Find where the given text appears and provide that cell's center as [x, y] coordinate. 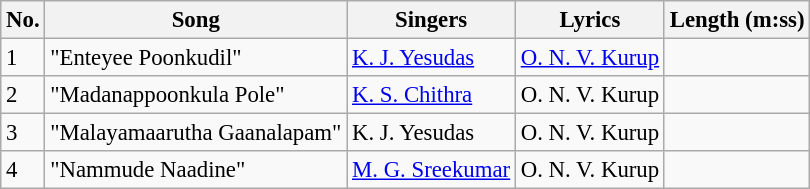
M. G. Sreekumar [432, 170]
Song [196, 20]
3 [23, 133]
"Madanappoonkula Pole" [196, 95]
1 [23, 58]
Lyrics [590, 20]
Singers [432, 20]
K. S. Chithra [432, 95]
2 [23, 95]
"Nammude Naadine" [196, 170]
"Malayamaarutha Gaanalapam" [196, 133]
No. [23, 20]
Length (m:ss) [736, 20]
"Enteyee Poonkudil" [196, 58]
4 [23, 170]
